For the text-containing cell, return its midpoint in (x, y) coordinate format. 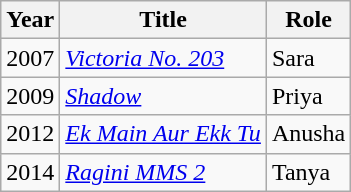
2007 (30, 58)
Tanya (308, 172)
2009 (30, 96)
Victoria No. 203 (164, 58)
Title (164, 20)
Role (308, 20)
2014 (30, 172)
2012 (30, 134)
Sara (308, 58)
Anusha (308, 134)
Ragini MMS 2 (164, 172)
Ek Main Aur Ekk Tu (164, 134)
Priya (308, 96)
Shadow (164, 96)
Year (30, 20)
